Return the [X, Y] coordinate for the center point of the cell that contains the specified text.  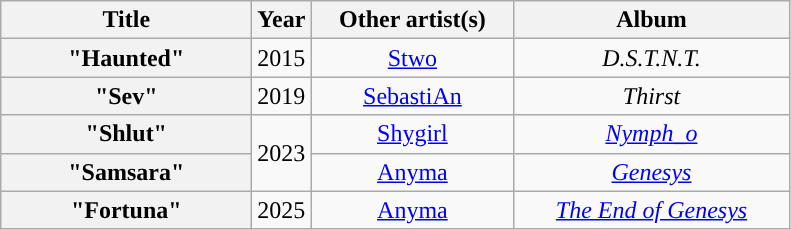
Nymph_o [652, 134]
"Fortuna" [126, 210]
"Shlut" [126, 134]
"Haunted" [126, 58]
"Sev" [126, 96]
D.S.T.N.T. [652, 58]
The End of Genesys [652, 210]
"Samsara" [126, 172]
Thirst [652, 96]
Title [126, 20]
Album [652, 20]
2015 [282, 58]
2019 [282, 96]
2023 [282, 153]
2025 [282, 210]
Stwo [412, 58]
Genesys [652, 172]
Shygirl [412, 134]
Year [282, 20]
Other artist(s) [412, 20]
SebastiAn [412, 96]
